Find where the given text appears and provide that cell's center as [x, y] coordinate. 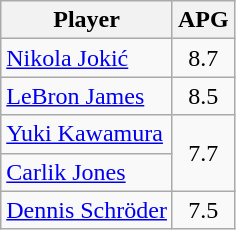
Dennis Schröder [87, 210]
7.7 [203, 153]
Player [87, 20]
Yuki Kawamura [87, 134]
LeBron James [87, 96]
APG [203, 20]
Carlik Jones [87, 172]
7.5 [203, 210]
Nikola Jokić [87, 58]
8.5 [203, 96]
8.7 [203, 58]
